Search for the cell housing the specified text and yield its [x, y] center coordinate. 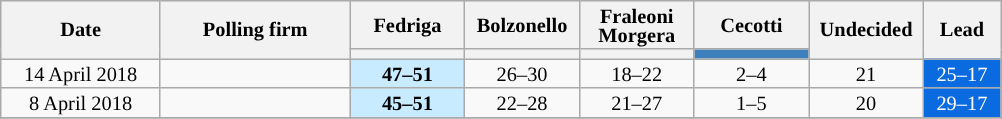
18–22 [636, 74]
47–51 [408, 74]
Undecided [866, 29]
22–28 [522, 102]
Polling firm [255, 29]
26–30 [522, 74]
21 [866, 74]
8 April 2018 [81, 102]
Bolzonello [522, 24]
Fedriga [408, 24]
21–27 [636, 102]
Fraleoni Morgera [636, 24]
Cecotti [752, 24]
20 [866, 102]
14 April 2018 [81, 74]
2–4 [752, 74]
29–17 [962, 102]
25–17 [962, 74]
45–51 [408, 102]
Lead [962, 29]
1–5 [752, 102]
Date [81, 29]
